From the cell containing the given text, extract its center point as [x, y] coordinate. 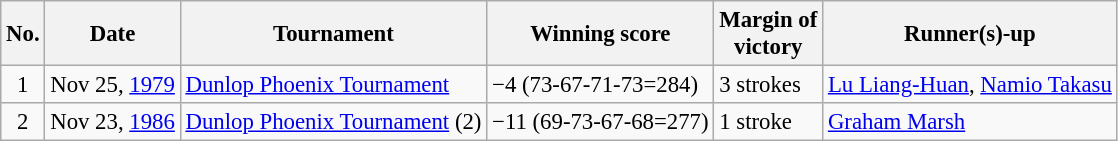
1 [23, 85]
2 [23, 122]
−4 (73-67-71-73=284) [600, 85]
Runner(s)-up [970, 34]
Nov 25, 1979 [112, 85]
Winning score [600, 34]
Dunlop Phoenix Tournament (2) [334, 122]
Dunlop Phoenix Tournament [334, 85]
Margin ofvictory [768, 34]
Date [112, 34]
No. [23, 34]
Tournament [334, 34]
Graham Marsh [970, 122]
Lu Liang-Huan, Namio Takasu [970, 85]
3 strokes [768, 85]
1 stroke [768, 122]
−11 (69-73-67-68=277) [600, 122]
Nov 23, 1986 [112, 122]
